From the cell containing the given text, extract its center point as [X, Y] coordinate. 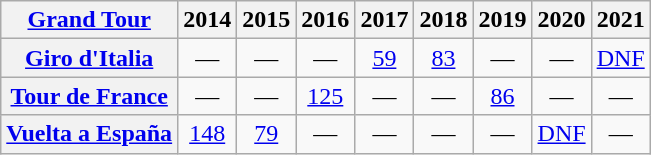
125 [326, 96]
59 [384, 58]
2018 [444, 20]
Grand Tour [90, 20]
2021 [620, 20]
2016 [326, 20]
Tour de France [90, 96]
2014 [208, 20]
86 [502, 96]
Vuelta a España [90, 134]
83 [444, 58]
148 [208, 134]
2019 [502, 20]
Giro d'Italia [90, 58]
79 [266, 134]
2015 [266, 20]
2017 [384, 20]
2020 [562, 20]
